Detect which cell encompasses the target text, then output its [X, Y] center coordinate. 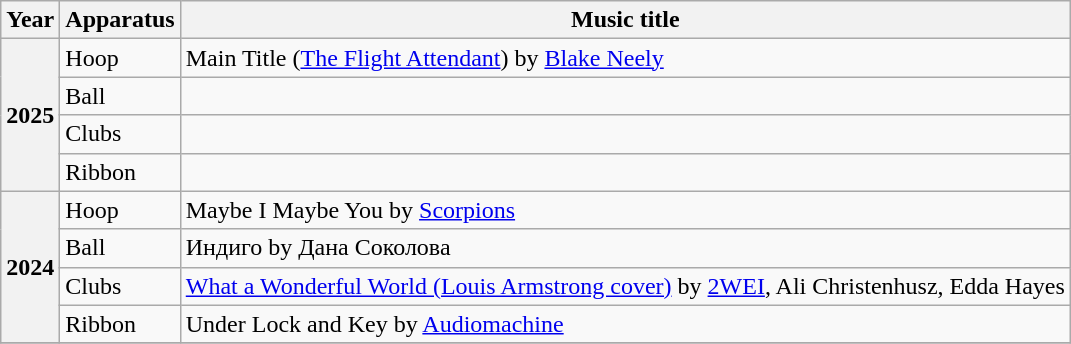
Year [30, 20]
2024 [30, 267]
Main Title (The Flight Attendant) by Blake Neely [625, 58]
Music title [625, 20]
Apparatus [120, 20]
Индиго by Дана Соколова [625, 248]
Under Lock and Key by Audiomachine [625, 324]
2025 [30, 115]
Maybe I Maybe You by Scorpions [625, 210]
What a Wonderful World (Louis Armstrong cover) by 2WEI, Ali Christenhusz, Edda Hayes [625, 286]
